Search for the cell housing the specified text and yield its (X, Y) center coordinate. 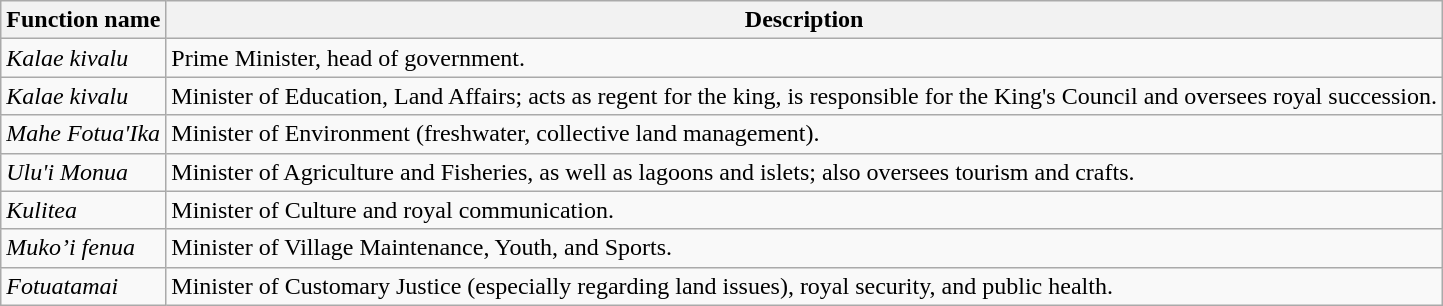
Prime Minister, head of government. (804, 58)
Mahe Fotua'Ika (84, 134)
Muko’i fenua (84, 248)
Kulitea (84, 210)
Minister of Environment (freshwater, collective land management). (804, 134)
Minister of Village Maintenance, Youth, and Sports. (804, 248)
Minister of Culture and royal communication. (804, 210)
Fotuatamai (84, 286)
Minister of Education, Land Affairs; acts as regent for the king, is responsible for the King's Council and oversees royal succession. (804, 96)
Minister of Customary Justice (especially regarding land issues), royal security, and public health. (804, 286)
Minister of Agriculture and Fisheries, as well as lagoons and islets; also oversees tourism and crafts. (804, 172)
Ulu'i Monua (84, 172)
Description (804, 20)
Function name (84, 20)
